Search for the cell housing the specified text and yield its (x, y) center coordinate. 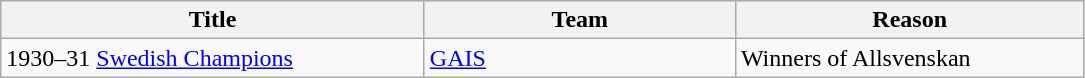
GAIS (580, 58)
Reason (910, 20)
Team (580, 20)
Title (213, 20)
1930–31 Swedish Champions (213, 58)
Winners of Allsvenskan (910, 58)
